From the cell containing the given text, extract its center point as [x, y] coordinate. 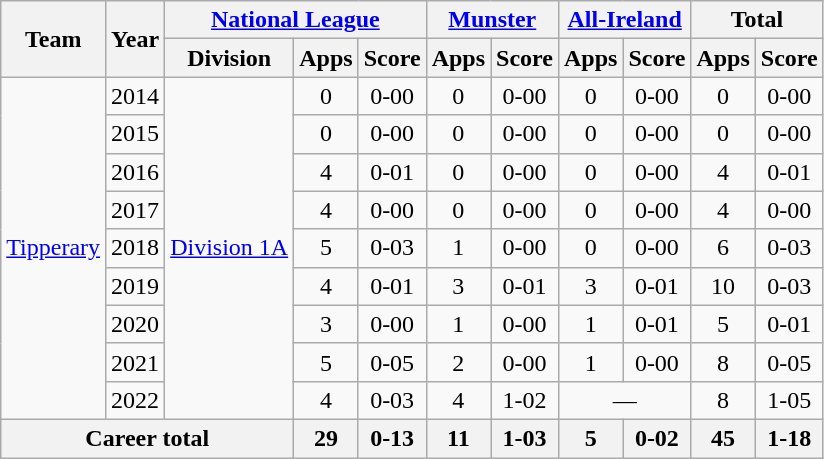
Tipperary [54, 248]
2014 [136, 96]
1-05 [789, 400]
Career total [148, 438]
— [624, 400]
Year [136, 39]
2 [458, 362]
Team [54, 39]
2018 [136, 248]
2022 [136, 400]
45 [723, 438]
Division [230, 58]
Total [757, 20]
2017 [136, 210]
2019 [136, 286]
2015 [136, 134]
0-13 [392, 438]
All-Ireland [624, 20]
10 [723, 286]
2016 [136, 172]
Munster [492, 20]
1-02 [525, 400]
1-03 [525, 438]
11 [458, 438]
6 [723, 248]
Division 1A [230, 248]
0-02 [657, 438]
National League [296, 20]
2021 [136, 362]
2020 [136, 324]
29 [326, 438]
1-18 [789, 438]
